Extract the [X, Y] coordinate from the center of the cell holding the provided text.  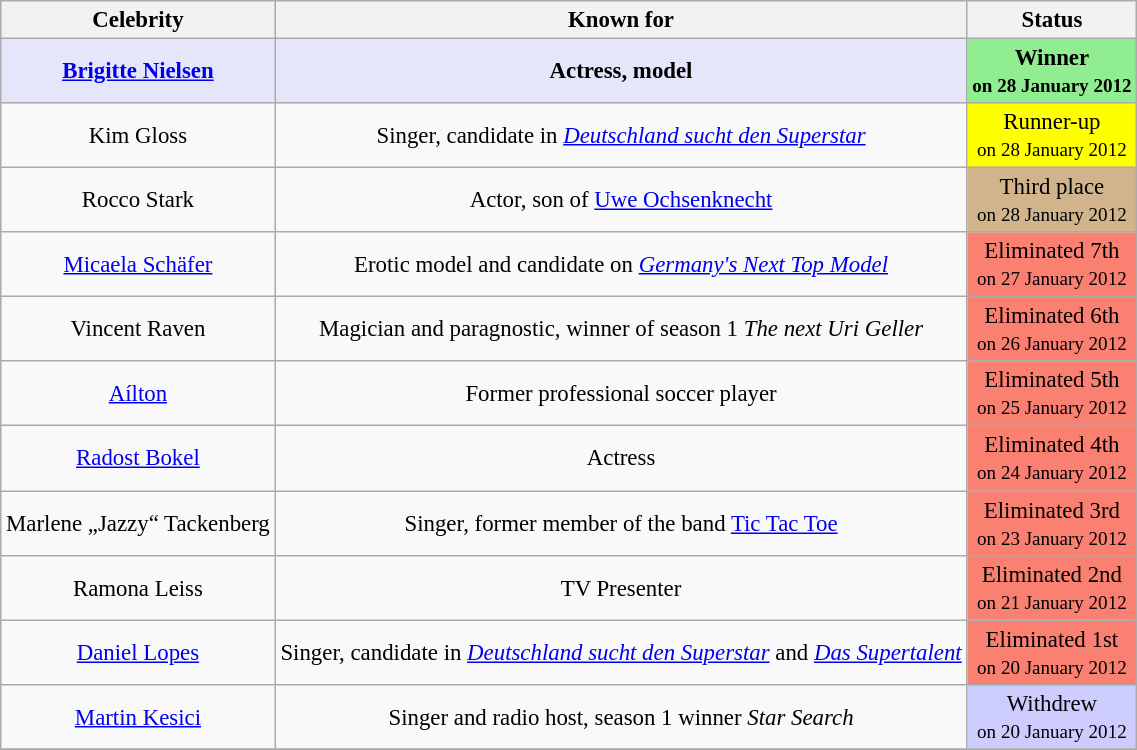
Marlene „Jazzy“ Tackenberg [138, 524]
Daniel Lopes [138, 652]
Erotic model and candidate on Germany's Next Top Model [621, 264]
Singer, candidate in Deutschland sucht den Superstar and Das Supertalent [621, 652]
Eliminated 6thon 26 January 2012 [1052, 330]
Eliminated 2ndon 21 January 2012 [1052, 588]
Rocco Stark [138, 200]
Eliminated 3rdon 23 January 2012 [1052, 524]
Eliminated 1ston 20 January 2012 [1052, 652]
Status [1052, 20]
Brigitte Nielsen [138, 72]
Third placeon 28 January 2012 [1052, 200]
Magician and paragnostic, winner of season 1 The next Uri Geller [621, 330]
Celebrity [138, 20]
Ramona Leiss [138, 588]
Vincent Raven [138, 330]
Actor, son of Uwe Ochsenknecht [621, 200]
Singer, former member of the band Tic Tac Toe [621, 524]
Eliminated 7thon 27 January 2012 [1052, 264]
Singer, candidate in Deutschland sucht den Superstar [621, 136]
Radost Bokel [138, 458]
Former professional soccer player [621, 394]
Singer and radio host, season 1 winner Star Search [621, 716]
Actress, model [621, 72]
Known for [621, 20]
Eliminated 5thon 25 January 2012 [1052, 394]
Winneron 28 January 2012 [1052, 72]
Kim Gloss [138, 136]
Micaela Schäfer [138, 264]
Aílton [138, 394]
TV Presenter [621, 588]
Eliminated 4thon 24 January 2012 [1052, 458]
Runner-upon 28 January 2012 [1052, 136]
Withdrewon 20 January 2012 [1052, 716]
Martin Kesici [138, 716]
Actress [621, 458]
